Search for the cell housing the specified text and yield its (x, y) center coordinate. 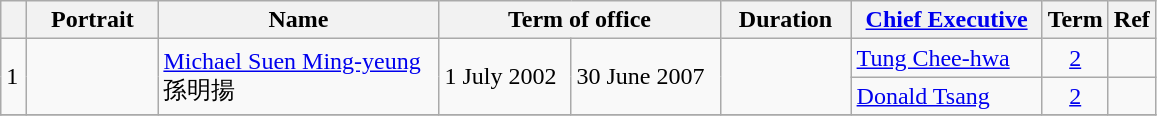
1 (14, 77)
1 July 2002 (505, 77)
Term of office (580, 20)
Name (298, 20)
Tung Chee-hwa (946, 58)
Michael Suen Ming-yeung孫明揚 (298, 77)
Duration (786, 20)
Portrait (92, 20)
Term (1075, 20)
30 June 2007 (646, 77)
Ref (1132, 20)
Chief Executive (946, 20)
Donald Tsang (946, 96)
